Output the (x, y) coordinate of the center of the cell containing the given text.  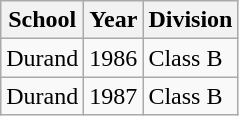
Division (190, 20)
School (42, 20)
Year (114, 20)
1987 (114, 96)
1986 (114, 58)
